For the text-containing cell, return its midpoint in [X, Y] coordinate format. 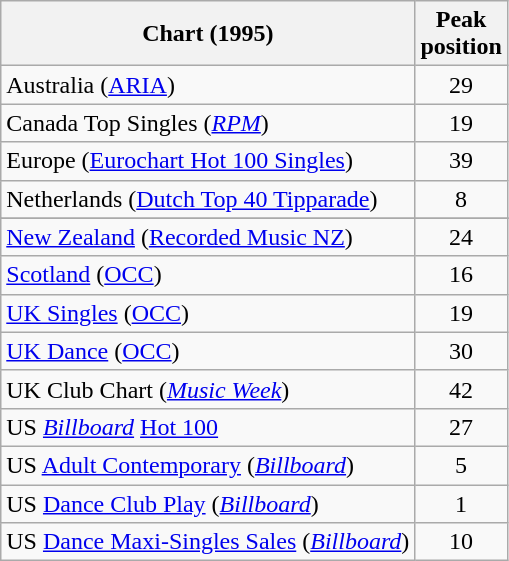
42 [461, 389]
Chart (1995) [208, 34]
30 [461, 351]
UK Singles (OCC) [208, 313]
5 [461, 465]
Europe (Eurochart Hot 100 Singles) [208, 161]
10 [461, 542]
8 [461, 199]
US Adult Contemporary (Billboard) [208, 465]
16 [461, 275]
US Dance Club Play (Billboard) [208, 503]
US Dance Maxi-Singles Sales (Billboard) [208, 542]
Canada Top Singles (RPM) [208, 123]
New Zealand (Recorded Music NZ) [208, 237]
29 [461, 85]
US Billboard Hot 100 [208, 427]
UK Club Chart (Music Week) [208, 389]
1 [461, 503]
Scotland (OCC) [208, 275]
24 [461, 237]
UK Dance (OCC) [208, 351]
27 [461, 427]
Netherlands (Dutch Top 40 Tipparade) [208, 199]
Peakposition [461, 34]
Australia (ARIA) [208, 85]
39 [461, 161]
